Locate the cell with the specified text and output its (X, Y) center coordinate. 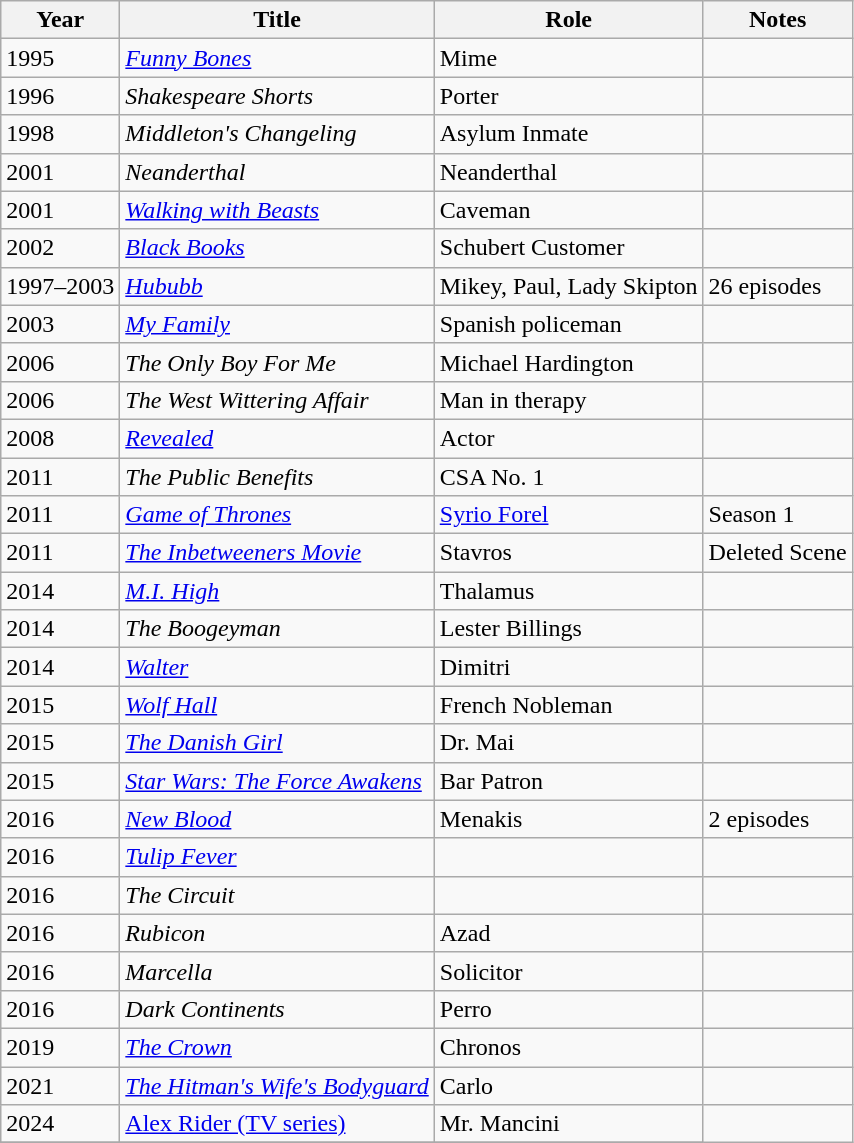
Season 1 (778, 515)
Asylum Inmate (568, 134)
2024 (60, 1124)
Marcella (277, 971)
Walter (277, 667)
The Hitman's Wife's Bodyguard (277, 1085)
Mime (568, 58)
2002 (60, 248)
The Inbetweeners Movie (277, 553)
Syrio Forel (568, 515)
Carlo (568, 1085)
Title (277, 20)
Solicitor (568, 971)
Shakespeare Shorts (277, 96)
Alex Rider (TV series) (277, 1124)
1996 (60, 96)
The Crown (277, 1047)
Thalamus (568, 591)
Role (568, 20)
The Only Boy For Me (277, 362)
The Boogeyman (277, 629)
Middleton's Changeling (277, 134)
2008 (60, 438)
The West Wittering Affair (277, 400)
Year (60, 20)
The Circuit (277, 895)
Funny Bones (277, 58)
Perro (568, 1009)
Rubicon (277, 933)
Stavros (568, 553)
Caveman (568, 210)
2019 (60, 1047)
Azad (568, 933)
The Public Benefits (277, 477)
Revealed (277, 438)
Michael Hardington (568, 362)
2 episodes (778, 819)
Bar Patron (568, 781)
The Danish Girl (277, 743)
Notes (778, 20)
Lester Billings (568, 629)
New Blood (277, 819)
Deleted Scene (778, 553)
Mikey, Paul, Lady Skipton (568, 286)
Wolf Hall (277, 705)
2003 (60, 324)
Hububb (277, 286)
Dark Continents (277, 1009)
My Family (277, 324)
2021 (60, 1085)
Chronos (568, 1047)
Tulip Fever (277, 857)
CSA No. 1 (568, 477)
French Nobleman (568, 705)
Actor (568, 438)
1998 (60, 134)
Walking with Beasts (277, 210)
Spanish policeman (568, 324)
Dr. Mai (568, 743)
Porter (568, 96)
Game of Thrones (277, 515)
Black Books (277, 248)
Dimitri (568, 667)
26 episodes (778, 286)
Star Wars: The Force Awakens (277, 781)
Menakis (568, 819)
Man in therapy (568, 400)
M.I. High (277, 591)
Mr. Mancini (568, 1124)
1997–2003 (60, 286)
Schubert Customer (568, 248)
1995 (60, 58)
